Detect which cell encompasses the target text, then output its (x, y) center coordinate. 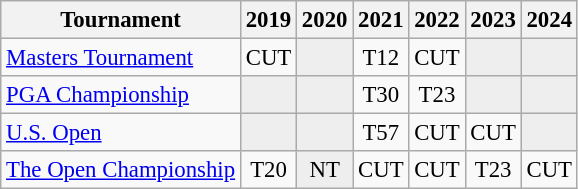
2021 (381, 20)
2019 (268, 20)
2023 (493, 20)
PGA Championship (121, 95)
T12 (381, 58)
2024 (549, 20)
T30 (381, 95)
T20 (268, 170)
2020 (325, 20)
Masters Tournament (121, 58)
NT (325, 170)
Tournament (121, 20)
U.S. Open (121, 133)
2022 (437, 20)
The Open Championship (121, 170)
T57 (381, 133)
